Provide the (x, y) coordinate of the cell's center where the given text is located.  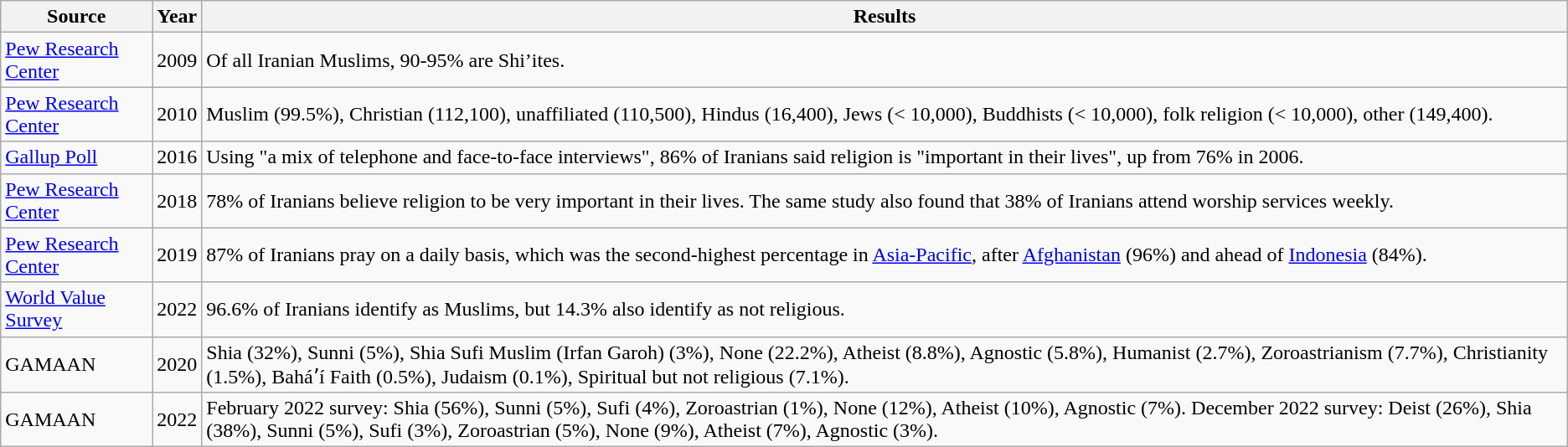
2018 (178, 201)
Source (77, 17)
Using "a mix of telephone and face-to-face interviews", 86% of Iranians said religion is "important in their lives", up from 76% in 2006. (885, 157)
2016 (178, 157)
87% of Iranians pray on a daily basis, which was the second-highest percentage in Asia-Pacific, after Afghanistan (96%) and ahead of Indonesia (84%). (885, 254)
2020 (178, 365)
Of all Iranian Muslims, 90-95% are Shi’ites. (885, 60)
96.6% of Iranians identify as Muslims, but 14.3% also identify as not religious. (885, 310)
2010 (178, 114)
World Value Survey (77, 310)
78% of Iranians believe religion to be very important in their lives. The same study also found that 38% of Iranians attend worship services weekly. (885, 201)
Results (885, 17)
2019 (178, 254)
Year (178, 17)
2009 (178, 60)
Gallup Poll (77, 157)
